Detect which cell encompasses the target text, then output its (x, y) center coordinate. 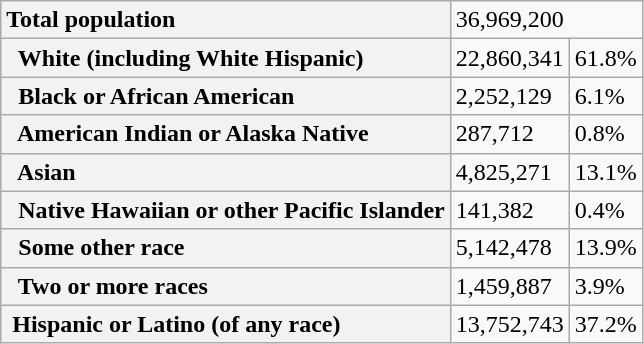
0.8% (606, 134)
13,752,743 (510, 324)
4,825,271 (510, 172)
White (including White Hispanic) (226, 58)
1,459,887 (510, 286)
2,252,129 (510, 96)
141,382 (510, 210)
13.1% (606, 172)
6.1% (606, 96)
Some other race (226, 248)
Two or more races (226, 286)
Native Hawaiian or other Pacific Islander (226, 210)
36,969,200 (546, 20)
287,712 (510, 134)
37.2% (606, 324)
13.9% (606, 248)
Black or African American (226, 96)
Asian (226, 172)
0.4% (606, 210)
American Indian or Alaska Native (226, 134)
Total population (226, 20)
5,142,478 (510, 248)
Hispanic or Latino (of any race) (226, 324)
3.9% (606, 286)
61.8% (606, 58)
22,860,341 (510, 58)
